Extract the [X, Y] coordinate from the center of the cell holding the provided text.  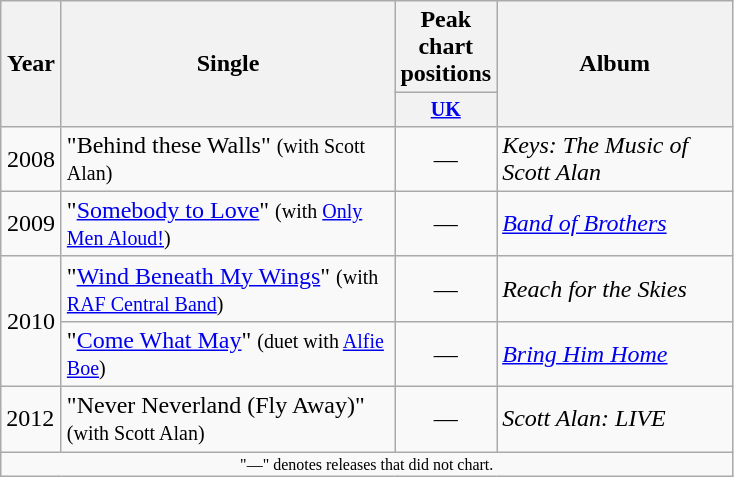
2009 [32, 224]
"Come What May" (duet with Alfie Boe) [228, 354]
Keys: The Music of Scott Alan [615, 158]
Scott Alan: LIVE [615, 420]
Peak chart positions [446, 47]
"—" denotes releases that did not chart. [367, 464]
Bring Him Home [615, 354]
Year [32, 64]
2012 [32, 420]
UK [446, 110]
2010 [32, 321]
"Never Neverland (Fly Away)" (with Scott Alan) [228, 420]
Reach for the Skies [615, 288]
"Wind Beneath My Wings" (with RAF Central Band) [228, 288]
"Somebody to Love" (with Only Men Aloud!) [228, 224]
2008 [32, 158]
Band of Brothers [615, 224]
"Behind these Walls" (with Scott Alan) [228, 158]
Album [615, 64]
Single [228, 64]
